Provide the [x, y] coordinate of the cell's center where the given text is located.  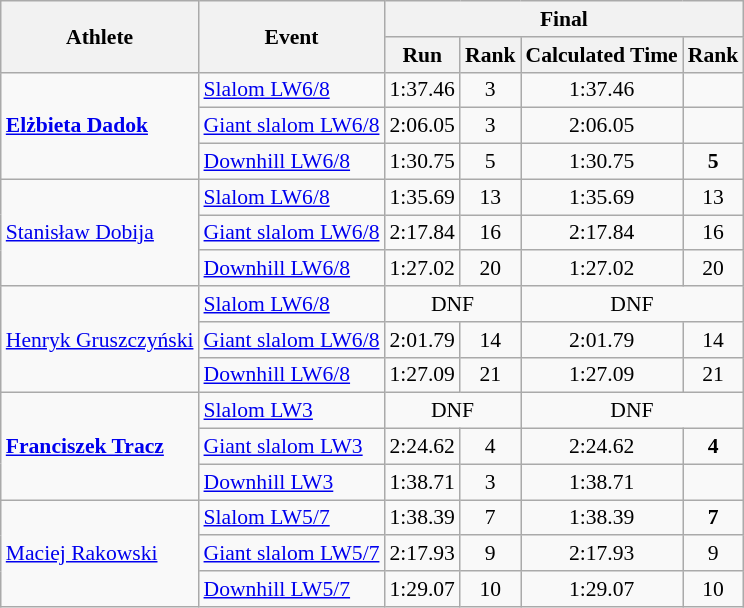
Calculated Time [602, 55]
Henryk Gruszczyński [100, 340]
Event [292, 36]
Slalom LW3 [292, 411]
Run [422, 55]
Downhill LW3 [292, 482]
Giant slalom LW3 [292, 447]
Maciej Rakowski [100, 554]
Downhill LW5/7 [292, 589]
Slalom LW5/7 [292, 518]
Franciszek Tracz [100, 446]
Giant slalom LW5/7 [292, 554]
Final [564, 19]
Stanisław Dobija [100, 232]
Elżbieta Dadok [100, 126]
Athlete [100, 36]
